From the cell containing the given text, extract its center point as (X, Y) coordinate. 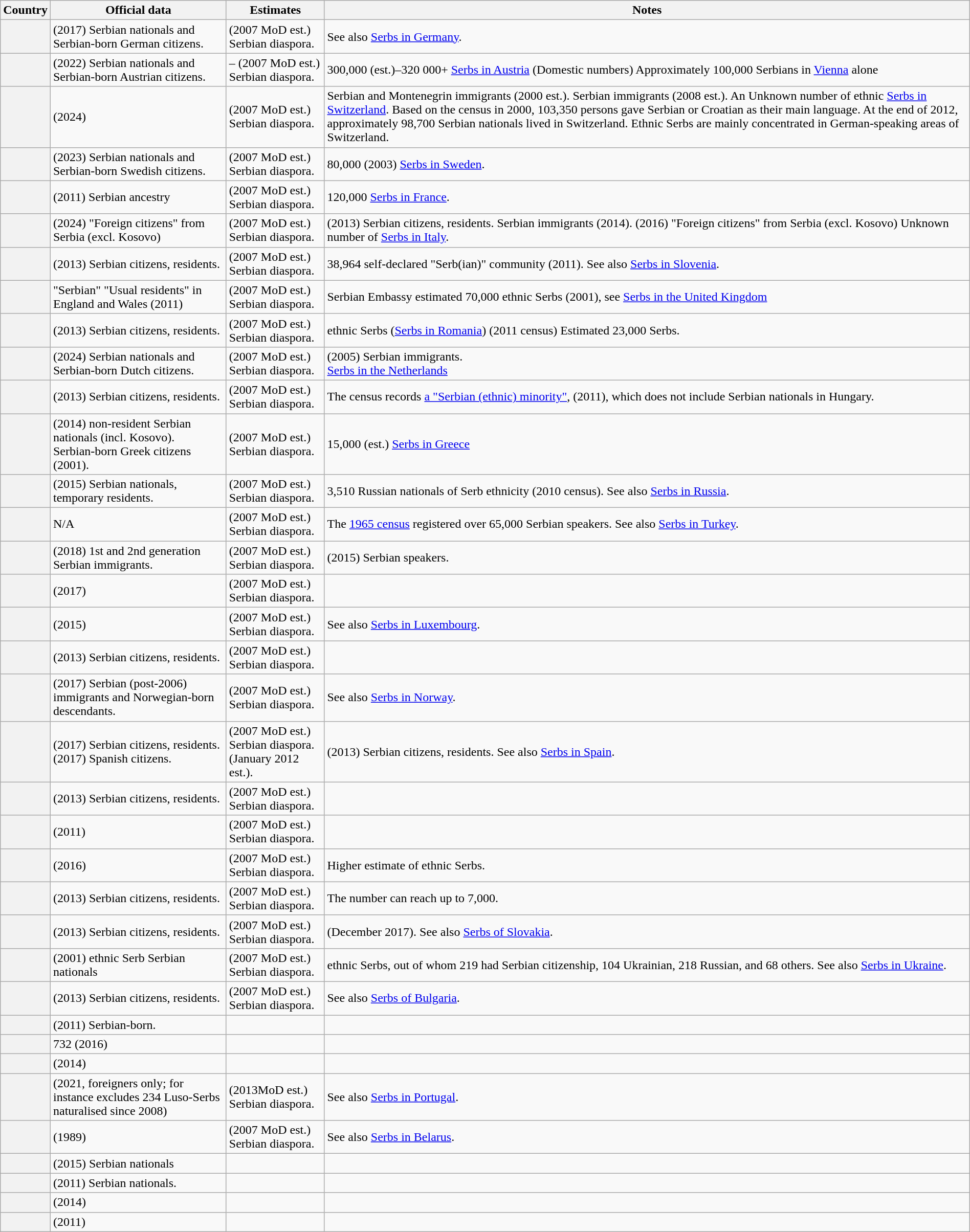
(2015) Serbian nationals (138, 1163)
Country (26, 10)
(2005) Serbian immigrants.Serbs in the Netherlands (647, 363)
732 (2016) (138, 1044)
ethnic Serbs (Serbs in Romania) (2011 census) Estimated 23,000 Serbs. (647, 330)
(2013MoD est.) Serbian diaspora. (275, 1097)
N/A (138, 525)
15,000 (est.) Serbs in Greece (647, 444)
See also Serbs in Norway. (647, 698)
120,000 Serbs in France. (647, 197)
(1989) (138, 1137)
(2021, foreigners only; for instance excludes 234 Luso-Serbs naturalised since 2008) (138, 1097)
See also Serbs in Belarus. (647, 1137)
(2024) (138, 117)
(December 2017). See also Serbs of Slovakia. (647, 932)
(2014) non-resident Serbian nationals (incl. Kosovo). Serbian-born Greek citizens (2001). (138, 444)
3,510 Russian nationals of Serb ethnicity (2010 census). See also Serbs in Russia. (647, 491)
(2013) Serbian citizens, residents. See also Serbs in Spain. (647, 752)
The 1965 census registered over 65,000 Serbian speakers. See also Serbs in Turkey. (647, 525)
See also Serbs in Portugal. (647, 1097)
(2007 MoD est.) Serbian diaspora. (January 2012 est.). (275, 752)
(2015) Serbian speakers. (647, 557)
(2022) Serbian nationals and Serbian-born Austrian citizens. (138, 70)
(2011) Serbian-born. (138, 1024)
(2015) (138, 624)
The number can reach up to 7,000. (647, 898)
Estimates (275, 10)
38,964 self-declared "Serb(ian)" community (2011). See also Serbs in Slovenia. (647, 264)
(2016) (138, 865)
See also Serbs of Bulgaria. (647, 998)
See also Serbs in Luxembourg. (647, 624)
See also Serbs in Germany. (647, 37)
Higher estimate of ethnic Serbs. (647, 865)
Official data (138, 10)
(2017) Serbian (post-2006) immigrants and Norwegian-born descendants. (138, 698)
ethnic Serbs, out of whom 219 had Serbian citizenship, 104 Ukrainian, 218 Russian, and 68 others. See also Serbs in Ukraine. (647, 965)
Serbian Embassy estimated 70,000 ethnic Serbs (2001), see Serbs in the United Kingdom (647, 297)
"Serbian" "Usual residents" in England and Wales (2011) (138, 297)
(2017) (138, 591)
(2015) Serbian nationals, temporary residents. (138, 491)
The census records a "Serbian (ethnic) minority", (2011), which does not include Serbian nationals in Hungary. (647, 397)
Notes (647, 10)
300,000 (est.)–320 000+ Serbs in Austria (Domestic numbers) Approximately 100,000 Serbians in Vienna alone (647, 70)
(2023) Serbian nationals and Serbian-born Swedish citizens. (138, 164)
(2011) Serbian ancestry (138, 197)
(2011) Serbian nationals. (138, 1183)
(2024) Serbian nationals and Serbian-born Dutch citizens. (138, 363)
(2017) Serbian citizens, residents. (2017) Spanish citizens. (138, 752)
(2018) 1st and 2nd generation Serbian immigrants. (138, 557)
(2001) ethnic Serb Serbian nationals (138, 965)
(2024) "Foreign citizens" from Serbia (excl. Kosovo) (138, 230)
(2017) Serbian nationals and Serbian-born German citizens. (138, 37)
(2013) Serbian citizens, residents. Serbian immigrants (2014). (2016) "Foreign citizens" from Serbia (excl. Kosovo) Unknown number of Serbs in Italy. (647, 230)
80,000 (2003) Serbs in Sweden. (647, 164)
– (2007 MoD est.) Serbian diaspora. (275, 70)
